Extract the (X, Y) coordinate from the center of the cell holding the provided text.  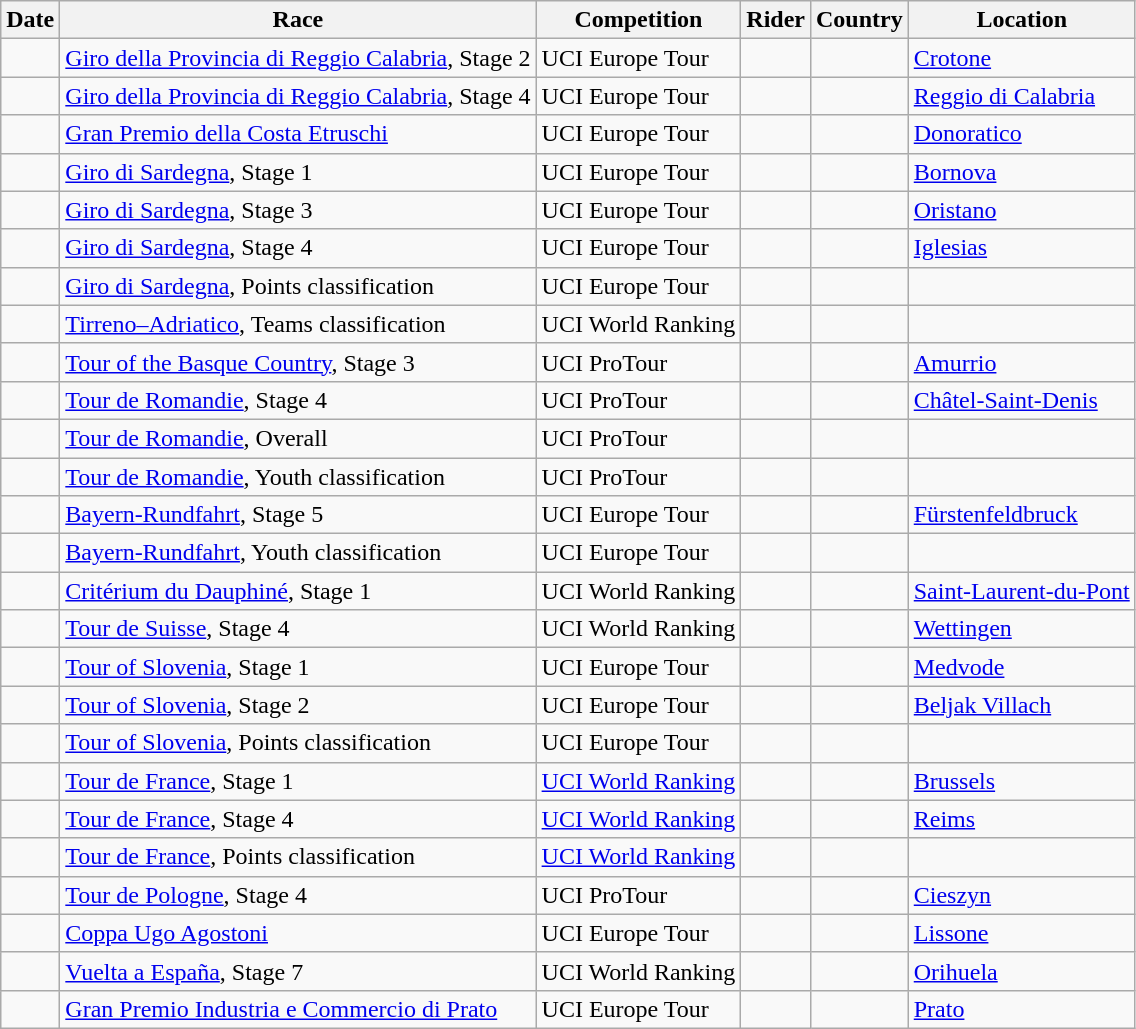
Reims (1022, 819)
Date (30, 20)
Medvode (1022, 667)
Tour of the Basque Country, Stage 3 (298, 362)
Tour de France, Points classification (298, 857)
Tour of Slovenia, Stage 2 (298, 705)
Tour de Romandie, Youth classification (298, 477)
Tour de France, Stage 1 (298, 781)
Coppa Ugo Agostoni (298, 933)
Wettingen (1022, 629)
Crotone (1022, 58)
Gran Premio Industria e Commercio di Prato (298, 1009)
Oristano (1022, 210)
Giro della Provincia di Reggio Calabria, Stage 2 (298, 58)
Brussels (1022, 781)
Giro di Sardegna, Stage 4 (298, 248)
Bornova (1022, 172)
Critérium du Dauphiné, Stage 1 (298, 591)
Beljak Villach (1022, 705)
Cieszyn (1022, 895)
Vuelta a España, Stage 7 (298, 971)
Tour of Slovenia, Stage 1 (298, 667)
Tour de Romandie, Overall (298, 438)
Gran Premio della Costa Etruschi (298, 134)
Tour de Romandie, Stage 4 (298, 400)
Iglesias (1022, 248)
Giro di Sardegna, Points classification (298, 286)
Tour de Pologne, Stage 4 (298, 895)
Bayern-Rundfahrt, Youth classification (298, 553)
Saint-Laurent-du-Pont (1022, 591)
Fürstenfeldbruck (1022, 515)
Country (859, 20)
Giro di Sardegna, Stage 1 (298, 172)
Prato (1022, 1009)
Amurrio (1022, 362)
Bayern-Rundfahrt, Stage 5 (298, 515)
Competition (638, 20)
Tour de France, Stage 4 (298, 819)
Race (298, 20)
Reggio di Calabria (1022, 96)
Orihuela (1022, 971)
Tirreno–Adriatico, Teams classification (298, 324)
Lissone (1022, 933)
Giro della Provincia di Reggio Calabria, Stage 4 (298, 96)
Giro di Sardegna, Stage 3 (298, 210)
Tour of Slovenia, Points classification (298, 743)
Tour de Suisse, Stage 4 (298, 629)
Châtel-Saint-Denis (1022, 400)
Donoratico (1022, 134)
Rider (776, 20)
Location (1022, 20)
